Determine the (x, y) coordinate at the center of the cell enclosing the given text.  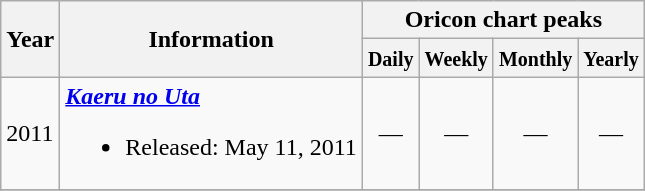
Oricon chart peaks (503, 20)
Year (30, 39)
Monthly (535, 58)
Yearly (612, 58)
2011 (30, 134)
Weekly (456, 58)
Information (212, 39)
Kaeru no UtaReleased: May 11, 2011 (212, 134)
Daily (390, 58)
